Extract the [x, y] coordinate from the center of the cell holding the provided text.  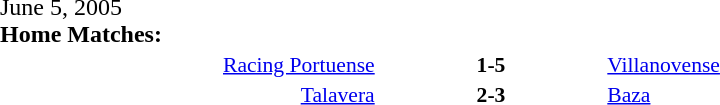
1-5 [492, 64]
